Provide the [x, y] coordinate of the cell's center where the given text is located.  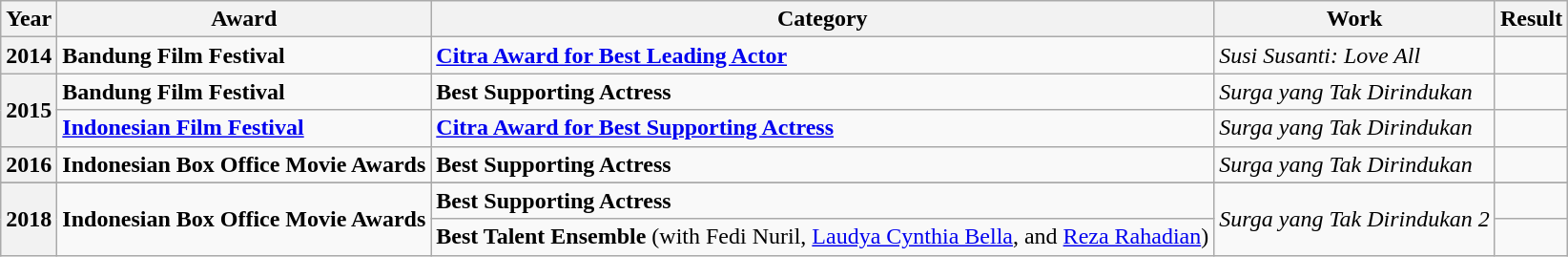
Work [1354, 19]
Award [244, 19]
Surga yang Tak Dirindukan 2 [1354, 219]
Indonesian Film Festival [244, 128]
Best Talent Ensemble (with Fedi Nuril, Laudya Cynthia Bella, and Reza Rahadian) [822, 237]
2015 [29, 110]
Result [1531, 19]
2014 [29, 55]
Susi Susanti: Love All [1354, 55]
2016 [29, 164]
Category [822, 19]
Citra Award for Best Supporting Actress [822, 128]
Citra Award for Best Leading Actor [822, 55]
Year [29, 19]
2018 [29, 219]
